Extract the [x, y] coordinate from the center of the cell holding the provided text.  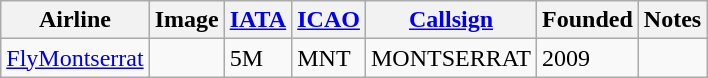
Image [186, 20]
5M [258, 58]
2009 [588, 58]
Founded [588, 20]
Notes [672, 20]
MNT [329, 58]
Airline [75, 20]
MONTSERRAT [450, 58]
ICAO [329, 20]
FlyMontserrat [75, 58]
Callsign [450, 20]
IATA [258, 20]
